Return [X, Y] of the center of cell containing provided text 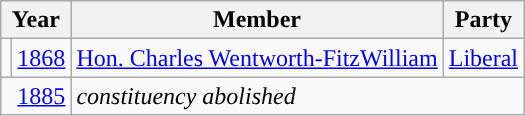
Hon. Charles Wentworth-FitzWilliam [257, 58]
Party [483, 20]
Liberal [483, 58]
constituency abolished [298, 96]
1885 [36, 96]
Member [257, 20]
Year [36, 20]
1868 [42, 58]
